Extract the (X, Y) coordinate from the center of the cell holding the provided text.  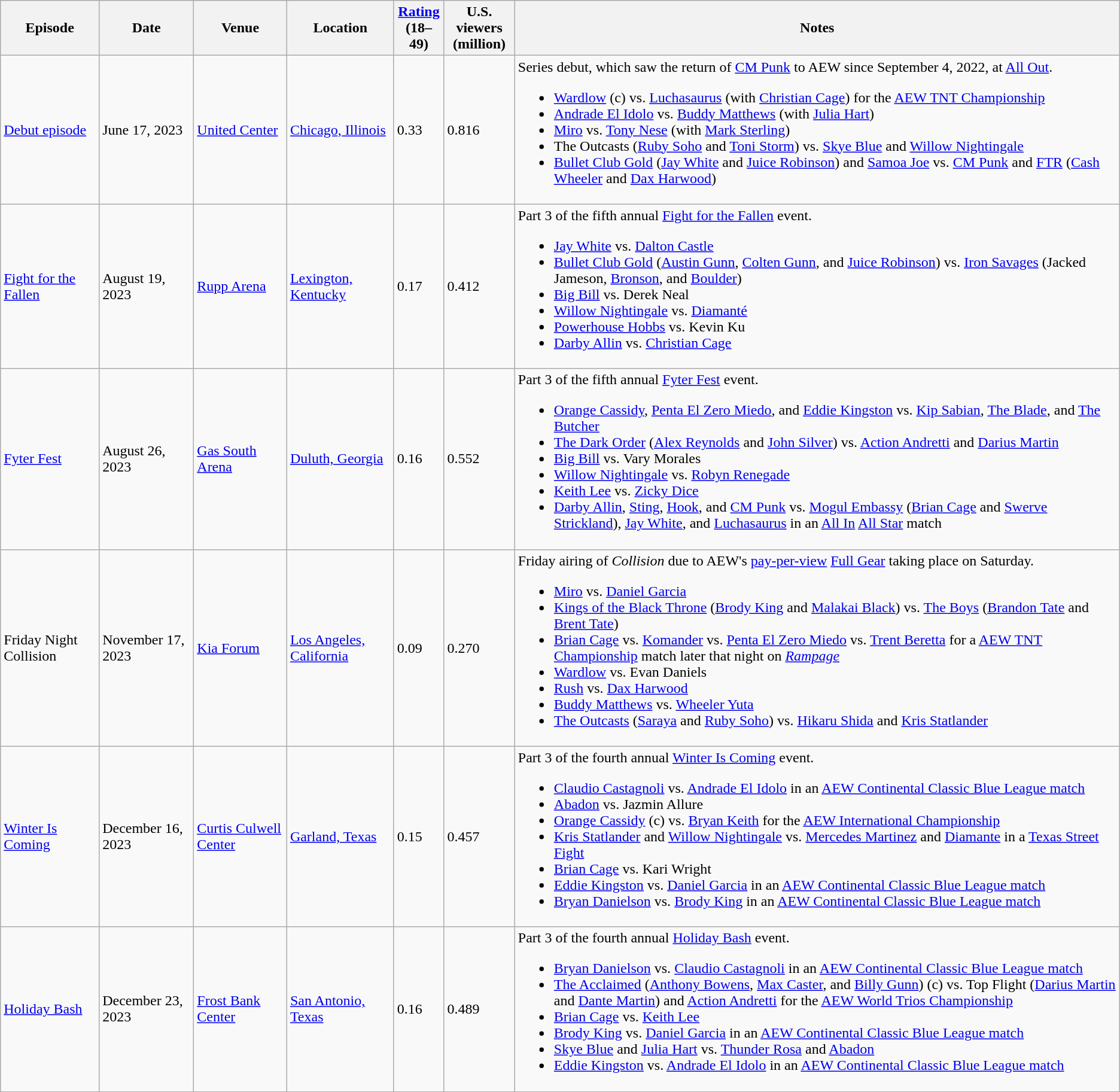
Location (340, 28)
Duluth, Georgia (340, 459)
August 19, 2023 (147, 286)
Curtis Culwell Center (241, 837)
0.552 (479, 459)
Fyter Fest (50, 459)
Garland, Texas (340, 837)
Lexington, Kentucky (340, 286)
December 16, 2023 (147, 837)
0.09 (419, 647)
0.15 (419, 837)
Rating(18–49) (419, 28)
U.S. viewers(million) (479, 28)
0.816 (479, 130)
December 23, 2023 (147, 1009)
Fight for the Fallen (50, 286)
0.270 (479, 647)
Date (147, 28)
Debut episode (50, 130)
Los Angeles, California (340, 647)
Episode (50, 28)
Frost Bank Center (241, 1009)
Gas South Arena (241, 459)
Kia Forum (241, 647)
June 17, 2023 (147, 130)
Winter Is Coming (50, 837)
0.457 (479, 837)
0.489 (479, 1009)
Holiday Bash (50, 1009)
San Antonio, Texas (340, 1009)
0.17 (419, 286)
Friday Night Collision (50, 647)
Notes (817, 28)
November 17, 2023 (147, 647)
Venue (241, 28)
Rupp Arena (241, 286)
0.33 (419, 130)
0.412 (479, 286)
August 26, 2023 (147, 459)
Chicago, Illinois (340, 130)
United Center (241, 130)
